From the cell containing the given text, extract its center point as [X, Y] coordinate. 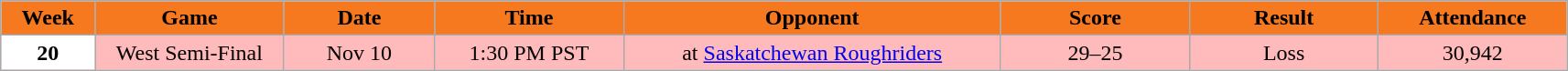
Game [189, 18]
Date [359, 18]
Attendance [1473, 18]
Loss [1284, 53]
Time [529, 18]
Score [1095, 18]
30,942 [1473, 53]
20 [48, 53]
West Semi-Final [189, 53]
Nov 10 [359, 53]
at Saskatchewan Roughriders [812, 53]
Week [48, 18]
1:30 PM PST [529, 53]
29–25 [1095, 53]
Result [1284, 18]
Opponent [812, 18]
